Scan for the cell matching the given text and deliver its [X, Y] coordinate at center. 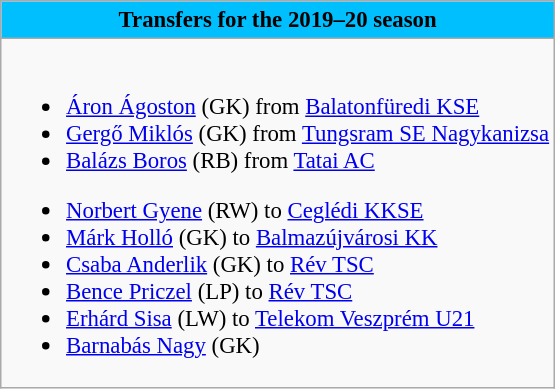
Transfers for the 2019–20 season [278, 20]
